Scan for the cell matching the given text and deliver its [X, Y] coordinate at center. 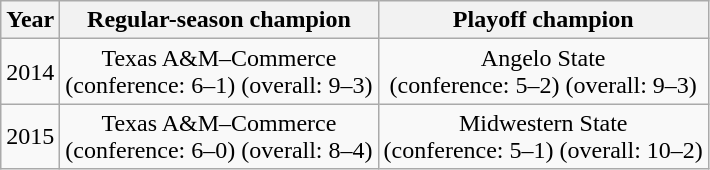
Year [30, 20]
Texas A&M–Commerce(conference: 6–1) (overall: 9–3) [219, 72]
Texas A&M–Commerce(conference: 6–0) (overall: 8–4) [219, 136]
2014 [30, 72]
Regular-season champion [219, 20]
Midwestern State(conference: 5–1) (overall: 10–2) [543, 136]
2015 [30, 136]
Playoff champion [543, 20]
Angelo State(conference: 5–2) (overall: 9–3) [543, 72]
